Scan for the cell matching the given text and deliver its [x, y] coordinate at center. 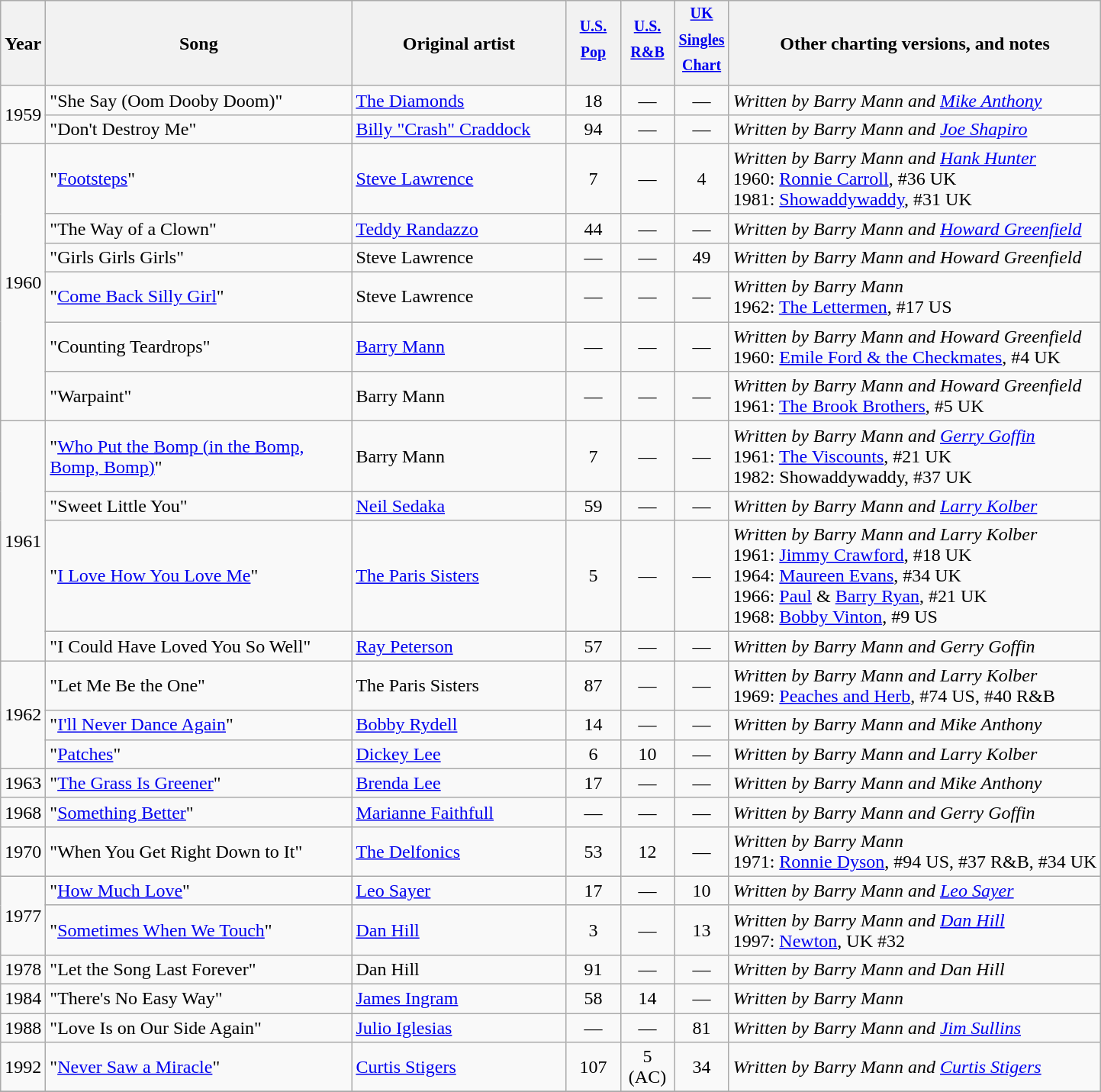
U.S. R&B [647, 43]
"There's No Easy Way" [198, 999]
"Come Back Silly Girl" [198, 298]
91 [594, 970]
"Counting Teardrops" [198, 346]
Written by Barry Mann and Jim Sullins [915, 1028]
Brenda Lee [459, 783]
Written by Barry Mann and Leo Sayer [915, 891]
Ray Peterson [459, 646]
"Let the Song Last Forever" [198, 970]
"Patches" [198, 754]
"I'll Never Dance Again" [198, 725]
Written by Barry Mann and Hank Hunter1960: Ronnie Carroll, #36 UK1981: Showaddywaddy, #31 UK [915, 179]
Neil Sedaka [459, 506]
1970 [23, 852]
"Something Better" [198, 812]
12 [647, 852]
"Sometimes When We Touch" [198, 929]
Julio Iglesias [459, 1028]
"Let Me Be the One" [198, 685]
5 (AC) [647, 1067]
Written by Barry Mann and Gerry Goffin1961: The Viscounts, #21 UK1982: Showaddywaddy, #37 UK [915, 456]
"Sweet Little You" [198, 506]
49 [702, 258]
1984 [23, 999]
58 [594, 999]
34 [702, 1067]
The Delfonics [459, 852]
UK Singles Chart [702, 43]
4 [702, 179]
87 [594, 685]
1961 [23, 541]
Written by Barry Mann and Larry Kolber1961: Jimmy Crawford, #18 UK1964: Maureen Evans, #34 UK1966: Paul & Barry Ryan, #21 UK1968: Bobby Vinton, #9 US [915, 576]
"Footsteps" [198, 179]
1962 [23, 714]
1977 [23, 916]
"Don't Destroy Me" [198, 129]
Teddy Randazzo [459, 228]
"Girls Girls Girls" [198, 258]
53 [594, 852]
57 [594, 646]
"I Love How You Love Me" [198, 576]
"Who Put the Bomp (in the Bomp, Bomp, Bomp)" [198, 456]
1978 [23, 970]
Billy "Crash" Craddock [459, 129]
Bobby Rydell [459, 725]
1959 [23, 114]
Written by Barry Mann and Dan Hill [915, 970]
Song [198, 43]
U.S. Pop [594, 43]
59 [594, 506]
"When You Get Right Down to It" [198, 852]
Written by Barry Mann and Dan Hill1997: Newton, UK #32 [915, 929]
1988 [23, 1028]
Written by Barry Mann and Howard Greenfield1961: The Brook Brothers, #5 UK [915, 397]
Leo Sayer [459, 891]
Written by Barry Mann1971: Ronnie Dyson, #94 US, #37 R&B, #34 UK [915, 852]
6 [594, 754]
"Love Is on Our Side Again" [198, 1028]
107 [594, 1067]
"I Could Have Loved You So Well" [198, 646]
1963 [23, 783]
Marianne Faithfull [459, 812]
"The Way of a Clown" [198, 228]
Written by Barry Mann and Larry Kolber1969: Peaches and Herb, #74 US, #40 R&B [915, 685]
Dickey Lee [459, 754]
"She Say (Oom Dooby Doom)" [198, 100]
1968 [23, 812]
5 [594, 576]
Original artist [459, 43]
44 [594, 228]
81 [702, 1028]
18 [594, 100]
1992 [23, 1067]
Written by Barry Mann and Joe Shapiro [915, 129]
Written by Barry Mann and Curtis Stigers [915, 1067]
Other charting versions, and notes [915, 43]
"Warpaint" [198, 397]
"How Much Love" [198, 891]
James Ingram [459, 999]
The Diamonds [459, 100]
Written by Barry Mann and Howard Greenfield1960: Emile Ford & the Checkmates, #4 UK [915, 346]
"Never Saw a Miracle" [198, 1067]
Curtis Stigers [459, 1067]
94 [594, 129]
Year [23, 43]
Written by Barry Mann1962: The Lettermen, #17 US [915, 298]
3 [594, 929]
13 [702, 929]
"The Grass Is Greener" [198, 783]
Written by Barry Mann [915, 999]
1960 [23, 282]
